Output the (x, y) coordinate of the center of the cell containing the given text.  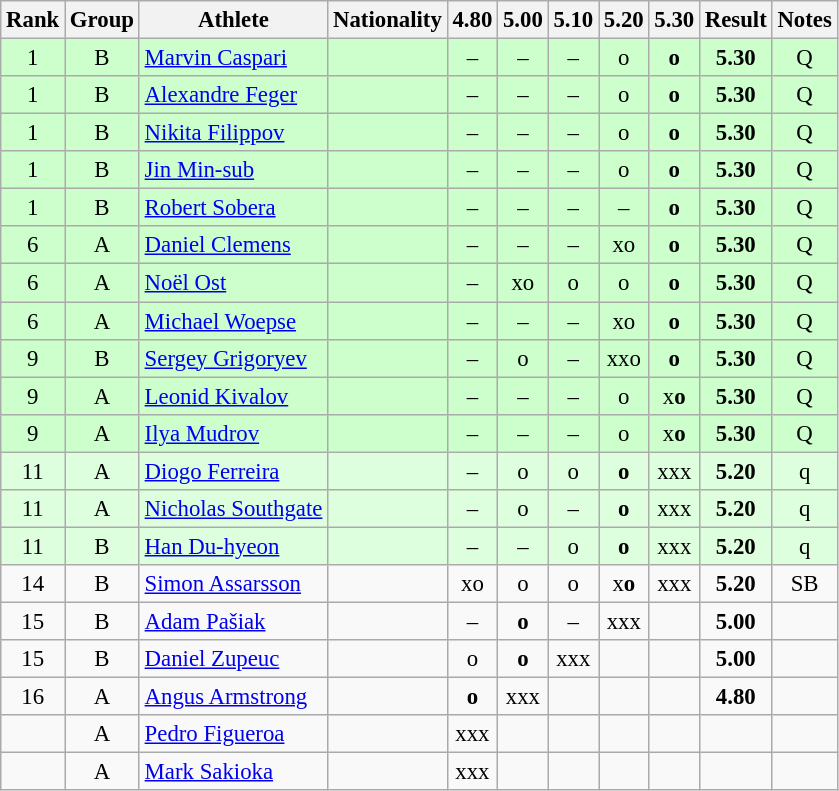
Daniel Clemens (233, 245)
Michael Woepse (233, 321)
Sergey Grigoryev (233, 358)
Marvin Caspari (233, 58)
Group (102, 20)
Nikita Filippov (233, 133)
Leonid Kivalov (233, 396)
Simon Assarsson (233, 584)
Angus Armstrong (233, 697)
Ilya Mudrov (233, 433)
SB (804, 584)
Notes (804, 20)
Nationality (388, 20)
Adam Pašiak (233, 621)
Result (736, 20)
Robert Sobera (233, 208)
Jin Min-sub (233, 170)
Alexandre Feger (233, 95)
16 (33, 697)
Han Du-hyeon (233, 546)
Rank (33, 20)
Noël Ost (233, 283)
Daniel Zupeuc (233, 659)
Nicholas Southgate (233, 509)
14 (33, 584)
Mark Sakioka (233, 772)
Athlete (233, 20)
5.10 (573, 20)
xxo (624, 358)
Pedro Figueroa (233, 734)
Diogo Ferreira (233, 471)
